From the cell containing the given text, extract its center point as [x, y] coordinate. 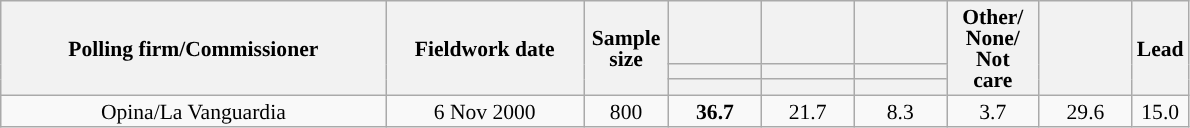
36.7 [716, 110]
29.6 [1086, 110]
3.7 [992, 110]
Sample size [626, 48]
Opina/La Vanguardia [194, 110]
15.0 [1160, 110]
800 [626, 110]
6 Nov 2000 [485, 110]
Fieldwork date [485, 48]
21.7 [808, 110]
Other/None/Notcare [992, 48]
Lead [1160, 48]
8.3 [900, 110]
Polling firm/Commissioner [194, 48]
